Return the [X, Y] coordinate for the center point of the cell that contains the specified text.  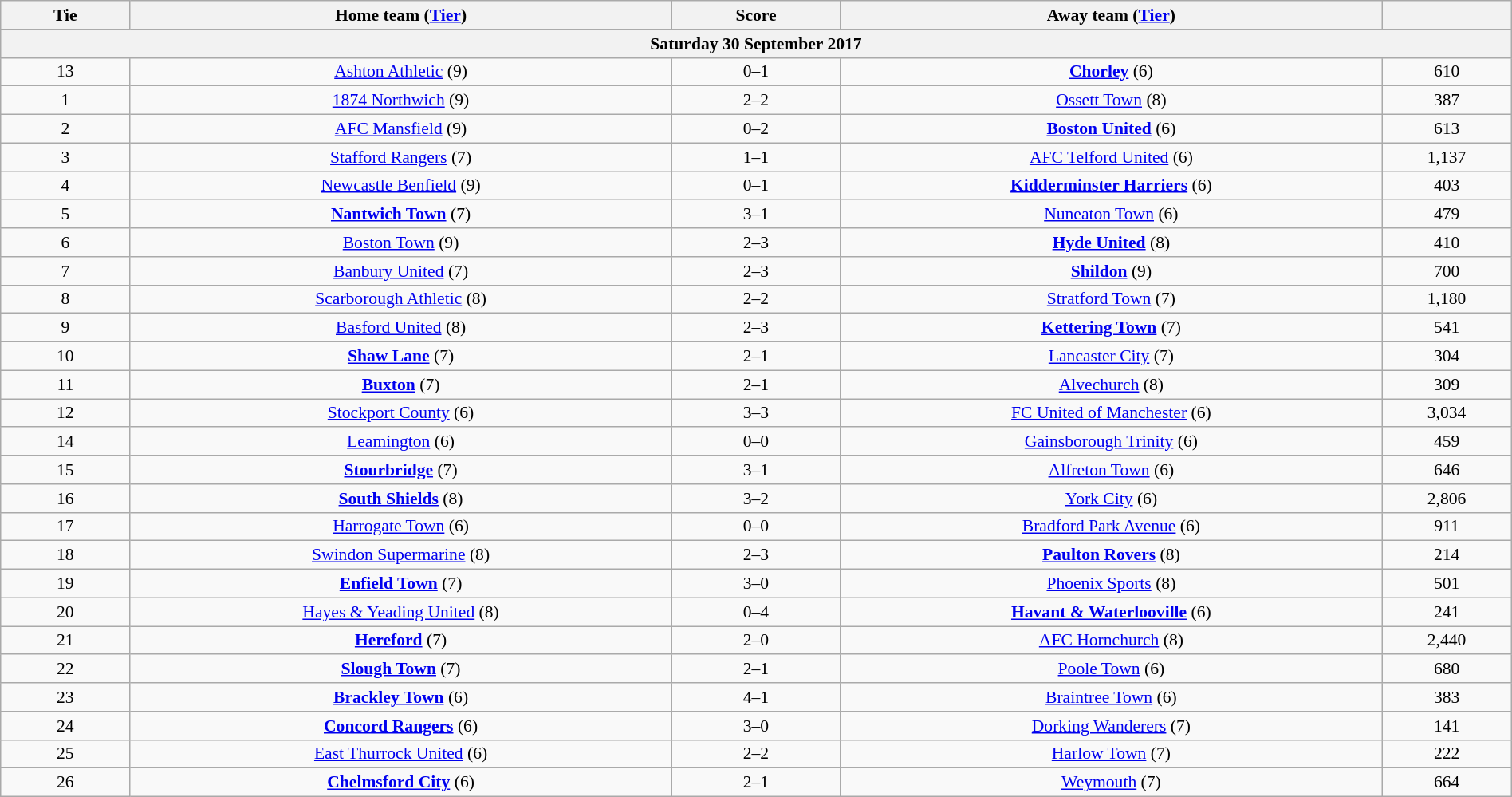
Home team (Tier) [400, 15]
Concord Rangers (6) [400, 726]
Boston United (6) [1112, 129]
26 [65, 783]
20 [65, 612]
11 [65, 385]
Leamington (6) [400, 442]
459 [1447, 442]
214 [1447, 555]
1874 Northwich (9) [400, 101]
4–1 [756, 697]
Away team (Tier) [1112, 15]
Stratford Town (7) [1112, 299]
2,806 [1447, 499]
Shaw Lane (7) [400, 357]
19 [65, 584]
Harlow Town (7) [1112, 754]
222 [1447, 754]
4 [65, 186]
Shildon (9) [1112, 271]
Hereford (7) [400, 641]
Enfield Town (7) [400, 584]
1,137 [1447, 157]
479 [1447, 215]
911 [1447, 527]
Nuneaton Town (6) [1112, 215]
5 [65, 215]
Hyde United (8) [1112, 243]
2,440 [1447, 641]
21 [65, 641]
Chelmsford City (6) [400, 783]
Nantwich Town (7) [400, 215]
25 [65, 754]
Brackley Town (6) [400, 697]
Ossett Town (8) [1112, 101]
Basford United (8) [400, 328]
12 [65, 413]
3–3 [756, 413]
9 [65, 328]
3,034 [1447, 413]
Hayes & Yeading United (8) [400, 612]
387 [1447, 101]
East Thurrock United (6) [400, 754]
Lancaster City (7) [1112, 357]
Bradford Park Avenue (6) [1112, 527]
Newcastle Benfield (9) [400, 186]
Alvechurch (8) [1112, 385]
10 [65, 357]
South Shields (8) [400, 499]
309 [1447, 385]
Tie [65, 15]
2 [65, 129]
1 [65, 101]
Braintree Town (6) [1112, 697]
0–2 [756, 129]
Kettering Town (7) [1112, 328]
17 [65, 527]
Saturday 30 September 2017 [756, 44]
16 [65, 499]
501 [1447, 584]
7 [65, 271]
Gainsborough Trinity (6) [1112, 442]
403 [1447, 186]
6 [65, 243]
Slough Town (7) [400, 669]
0–4 [756, 612]
Weymouth (7) [1112, 783]
AFC Telford United (6) [1112, 157]
613 [1447, 129]
18 [65, 555]
1–1 [756, 157]
24 [65, 726]
Havant & Waterlooville (6) [1112, 612]
700 [1447, 271]
14 [65, 442]
Alfreton Town (6) [1112, 470]
Stourbridge (7) [400, 470]
3 [65, 157]
Buxton (7) [400, 385]
Boston Town (9) [400, 243]
241 [1447, 612]
2–0 [756, 641]
Chorley (6) [1112, 72]
Poole Town (6) [1112, 669]
AFC Mansfield (9) [400, 129]
Dorking Wanderers (7) [1112, 726]
Phoenix Sports (8) [1112, 584]
Harrogate Town (6) [400, 527]
15 [65, 470]
Score [756, 15]
Stockport County (6) [400, 413]
13 [65, 72]
383 [1447, 697]
22 [65, 669]
York City (6) [1112, 499]
1,180 [1447, 299]
Ashton Athletic (9) [400, 72]
680 [1447, 669]
141 [1447, 726]
AFC Hornchurch (8) [1112, 641]
304 [1447, 357]
646 [1447, 470]
610 [1447, 72]
Scarborough Athletic (8) [400, 299]
FC United of Manchester (6) [1112, 413]
23 [65, 697]
Banbury United (7) [400, 271]
664 [1447, 783]
Paulton Rovers (8) [1112, 555]
Swindon Supermarine (8) [400, 555]
410 [1447, 243]
8 [65, 299]
Kidderminster Harriers (6) [1112, 186]
541 [1447, 328]
Stafford Rangers (7) [400, 157]
3–2 [756, 499]
